Detect which cell encompasses the target text, then output its [X, Y] center coordinate. 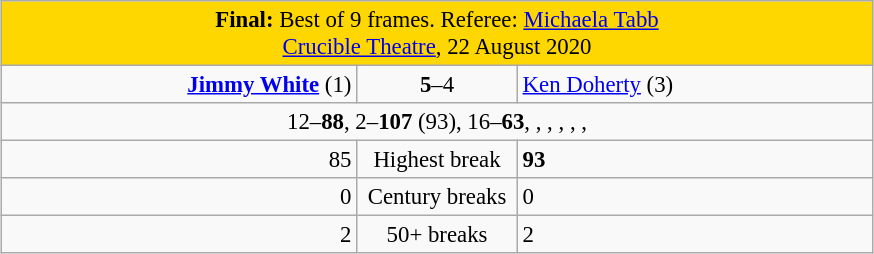
93 [695, 160]
Jimmy White (1) [179, 85]
Century breaks [438, 197]
Highest break [438, 160]
Ken Doherty (3) [695, 85]
Final: Best of 9 frames. Referee: Michaela TabbCrucible Theatre, 22 August 2020 [437, 34]
5–4 [438, 85]
12–88, 2–107 (93), 16–63, , , , , , [437, 122]
85 [179, 160]
50+ breaks [438, 235]
